From the cell containing the given text, extract its center point as [x, y] coordinate. 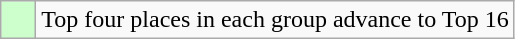
Top four places in each group advance to Top 16 [275, 20]
